From the cell containing the given text, extract its center point as (x, y) coordinate. 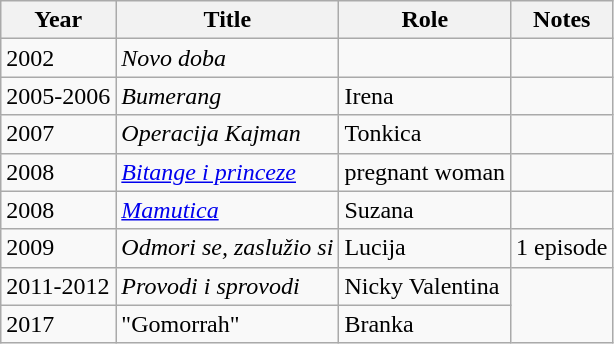
Branka (425, 324)
2002 (58, 58)
Irena (425, 96)
Nicky Valentina (425, 286)
2005-2006 (58, 96)
2009 (58, 248)
1 episode (562, 248)
"Gomorrah" (228, 324)
pregnant woman (425, 172)
2017 (58, 324)
Mamutica (228, 210)
Title (228, 20)
Suzana (425, 210)
Odmori se, zaslužio si (228, 248)
Novo doba (228, 58)
2007 (58, 134)
Year (58, 20)
Lucija (425, 248)
Notes (562, 20)
Bitange i princeze (228, 172)
Tonkica (425, 134)
Provodi i sprovodi (228, 286)
Bumerang (228, 96)
2011-2012 (58, 286)
Operacija Kajman (228, 134)
Role (425, 20)
